Detect which cell encompasses the target text, then output its (x, y) center coordinate. 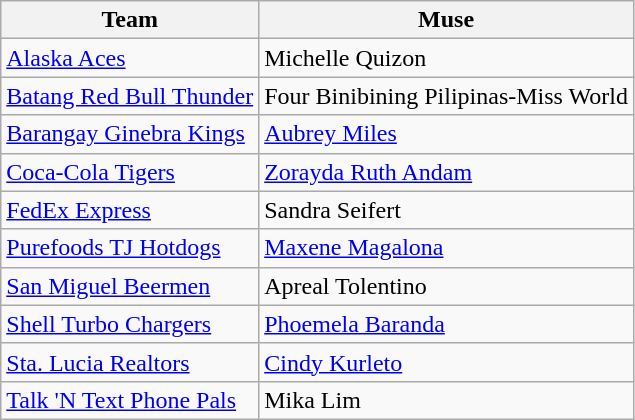
Four Binibining Pilipinas-Miss World (446, 96)
Cindy Kurleto (446, 362)
Mika Lim (446, 400)
Alaska Aces (130, 58)
Shell Turbo Chargers (130, 324)
Batang Red Bull Thunder (130, 96)
Sandra Seifert (446, 210)
Aubrey Miles (446, 134)
Sta. Lucia Realtors (130, 362)
FedEx Express (130, 210)
Apreal Tolentino (446, 286)
Phoemela Baranda (446, 324)
Talk 'N Text Phone Pals (130, 400)
Barangay Ginebra Kings (130, 134)
Coca-Cola Tigers (130, 172)
Maxene Magalona (446, 248)
Michelle Quizon (446, 58)
San Miguel Beermen (130, 286)
Muse (446, 20)
Team (130, 20)
Zorayda Ruth Andam (446, 172)
Purefoods TJ Hotdogs (130, 248)
